Capture the cell that displays the provided text and extract its (x, y) central coordinate. 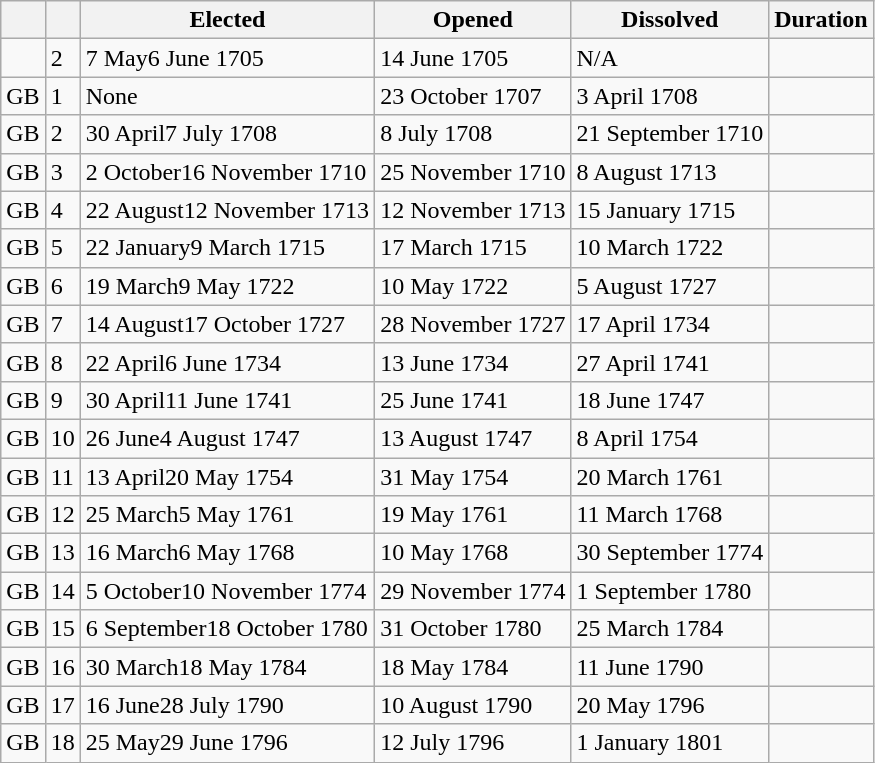
15 (62, 629)
5 August 1727 (670, 286)
9 (62, 400)
6 September18 October 1780 (227, 629)
10 August 1790 (473, 705)
15 January 1715 (670, 210)
27 April 1741 (670, 362)
14 (62, 591)
22 April6 June 1734 (227, 362)
1 September 1780 (670, 591)
31 October 1780 (473, 629)
Duration (821, 20)
22 August12 November 1713 (227, 210)
25 November 1710 (473, 172)
17 April 1734 (670, 324)
4 (62, 210)
5 (62, 248)
20 March 1761 (670, 477)
19 March9 May 1722 (227, 286)
16 March6 May 1768 (227, 553)
8 August 1713 (670, 172)
13 (62, 553)
2 October16 November 1710 (227, 172)
26 June4 August 1747 (227, 438)
Dissolved (670, 20)
7 (62, 324)
18 (62, 743)
18 May 1784 (473, 667)
13 June 1734 (473, 362)
10 March 1722 (670, 248)
25 March5 May 1761 (227, 515)
25 March 1784 (670, 629)
14 June 1705 (473, 58)
16 June28 July 1790 (227, 705)
12 November 1713 (473, 210)
Elected (227, 20)
3 (62, 172)
11 June 1790 (670, 667)
13 August 1747 (473, 438)
10 May 1722 (473, 286)
8 July 1708 (473, 134)
21 September 1710 (670, 134)
8 (62, 362)
8 April 1754 (670, 438)
N/A (670, 58)
30 September 1774 (670, 553)
5 October10 November 1774 (227, 591)
Opened (473, 20)
16 (62, 667)
20 May 1796 (670, 705)
19 May 1761 (473, 515)
30 April11 June 1741 (227, 400)
18 June 1747 (670, 400)
14 August17 October 1727 (227, 324)
None (227, 96)
12 (62, 515)
25 June 1741 (473, 400)
17 (62, 705)
13 April20 May 1754 (227, 477)
23 October 1707 (473, 96)
11 March 1768 (670, 515)
10 May 1768 (473, 553)
1 January 1801 (670, 743)
30 March18 May 1784 (227, 667)
31 May 1754 (473, 477)
10 (62, 438)
11 (62, 477)
1 (62, 96)
3 April 1708 (670, 96)
28 November 1727 (473, 324)
25 May29 June 1796 (227, 743)
12 July 1796 (473, 743)
17 March 1715 (473, 248)
29 November 1774 (473, 591)
30 April7 July 1708 (227, 134)
22 January9 March 1715 (227, 248)
6 (62, 286)
7 May6 June 1705 (227, 58)
